Determine the [x, y] coordinate at the center of the cell enclosing the given text.  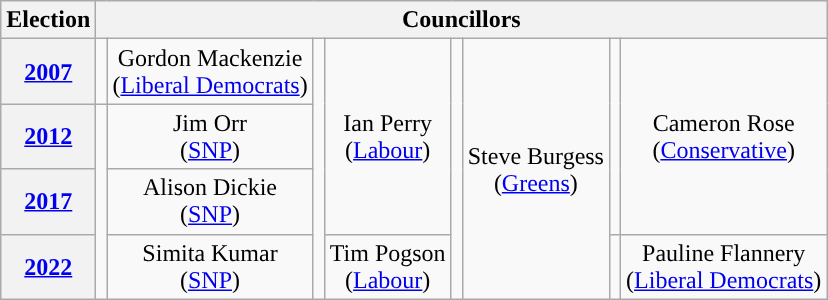
Pauline Flannery(Liberal Democrats) [724, 266]
2012 [48, 136]
Simita Kumar(SNP) [210, 266]
Steve Burgess(Greens) [536, 169]
Councillors [462, 20]
2017 [48, 202]
Alison Dickie(SNP) [210, 202]
Election [48, 20]
Jim Orr(SNP) [210, 136]
Tim Pogson(Labour) [388, 266]
2007 [48, 72]
Gordon Mackenzie(Liberal Democrats) [210, 72]
Ian Perry(Labour) [388, 136]
2022 [48, 266]
Cameron Rose(Conservative) [724, 136]
